Identify which cell holds the provided text, then report its [X, Y] central coordinate. 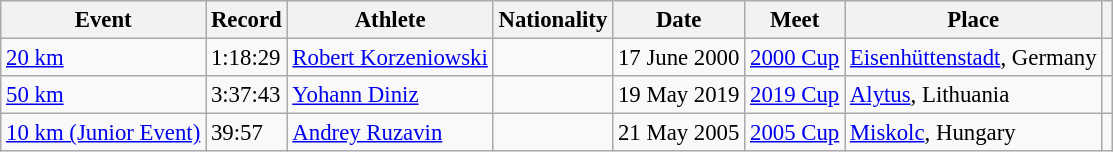
Event [104, 20]
Nationality [552, 20]
39:57 [246, 133]
Eisenhüttenstadt, Germany [974, 58]
20 km [104, 58]
21 May 2005 [679, 133]
2000 Cup [795, 58]
Robert Korzeniowski [390, 58]
1:18:29 [246, 58]
Andrey Ruzavin [390, 133]
2005 Cup [795, 133]
3:37:43 [246, 95]
Athlete [390, 20]
Place [974, 20]
50 km [104, 95]
Miskolc, Hungary [974, 133]
Yohann Diniz [390, 95]
19 May 2019 [679, 95]
Date [679, 20]
Meet [795, 20]
2019 Cup [795, 95]
17 June 2000 [679, 58]
Record [246, 20]
10 km (Junior Event) [104, 133]
Alytus, Lithuania [974, 95]
